Extract the [X, Y] coordinate from the center of the cell holding the provided text.  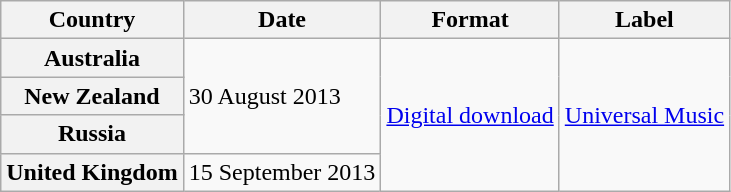
Label [644, 20]
United Kingdom [92, 172]
30 August 2013 [282, 96]
Australia [92, 58]
Date [282, 20]
Digital download [470, 115]
15 September 2013 [282, 172]
Universal Music [644, 115]
Country [92, 20]
Russia [92, 134]
New Zealand [92, 96]
Format [470, 20]
